Scan for the cell matching the given text and deliver its [x, y] coordinate at center. 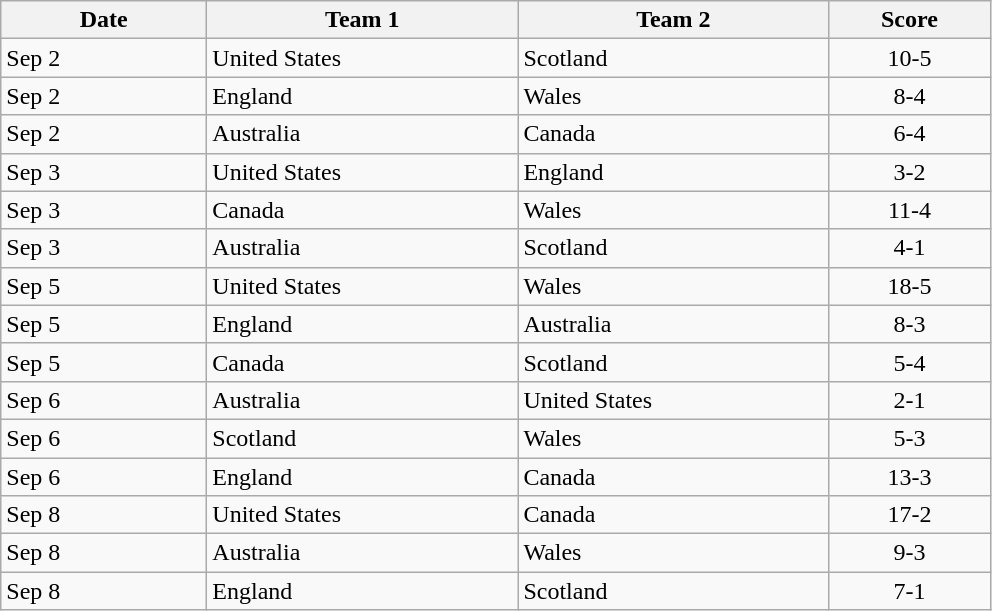
8-3 [910, 324]
7-1 [910, 591]
9-3 [910, 553]
8-4 [910, 96]
13-3 [910, 477]
Score [910, 20]
10-5 [910, 58]
5-4 [910, 362]
Team 1 [362, 20]
3-2 [910, 172]
4-1 [910, 248]
Date [104, 20]
5-3 [910, 438]
18-5 [910, 286]
17-2 [910, 515]
Team 2 [674, 20]
11-4 [910, 210]
2-1 [910, 400]
6-4 [910, 134]
